Output the (X, Y) coordinate of the center of the cell containing the given text.  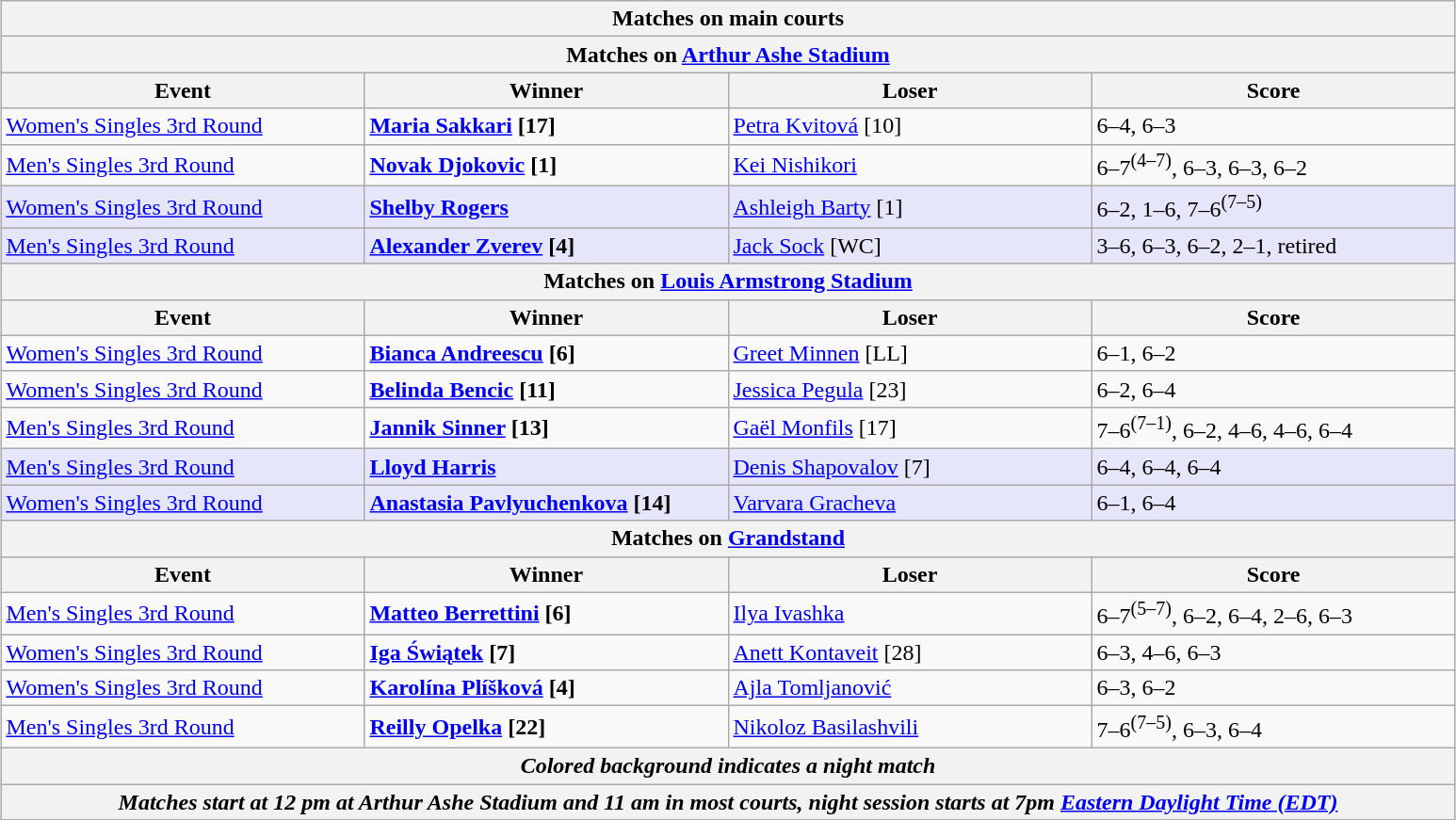
Novak Djokovic [1] (546, 166)
Belinda Bencic [11] (546, 389)
Jessica Pegula [23] (910, 389)
Varvara Gracheva (910, 503)
Matteo Berrettini [6] (546, 614)
6–7(5–7), 6–2, 6–4, 2–6, 6–3 (1273, 614)
Colored background indicates a night match (728, 765)
Matches on Grandstand (728, 539)
Nikoloz Basilashvili (910, 727)
Iga Świątek [7] (546, 652)
6–4, 6–4, 6–4 (1273, 467)
Matches on Louis Armstrong Stadium (728, 281)
Denis Shapovalov [7] (910, 467)
Maria Sakkari [17] (546, 126)
Shelby Rogers (546, 207)
6–7(4–7), 6–3, 6–3, 6–2 (1273, 166)
Anett Kontaveit [28] (910, 652)
6–3, 4–6, 6–3 (1273, 652)
Reilly Opelka [22] (546, 727)
Ilya Ivashka (910, 614)
Jack Sock [WC] (910, 246)
6–1, 6–4 (1273, 503)
6–2, 6–4 (1273, 389)
Anastasia Pavlyuchenkova [14] (546, 503)
Petra Kvitová [10] (910, 126)
Bianca Andreescu [6] (546, 353)
Kei Nishikori (910, 166)
Gaël Monfils [17] (910, 427)
Alexander Zverev [4] (546, 246)
Ajla Tomljanović (910, 688)
6–2, 1–6, 7–6(7–5) (1273, 207)
6–1, 6–2 (1273, 353)
Lloyd Harris (546, 467)
6–4, 6–3 (1273, 126)
Matches start at 12 pm at Arthur Ashe Stadium and 11 am in most courts, night session starts at 7pm Eastern Daylight Time (EDT) (728, 802)
7–6(7–1), 6–2, 4–6, 4–6, 6–4 (1273, 427)
Matches on main courts (728, 19)
7–6(7–5), 6–3, 6–4 (1273, 727)
Ashleigh Barty [1] (910, 207)
Matches on Arthur Ashe Stadium (728, 55)
Karolína Plíšková [4] (546, 688)
Greet Minnen [LL] (910, 353)
3–6, 6–3, 6–2, 2–1, retired (1273, 246)
6–3, 6–2 (1273, 688)
Jannik Sinner [13] (546, 427)
